Locate the cell with the specified text and output its (x, y) center coordinate. 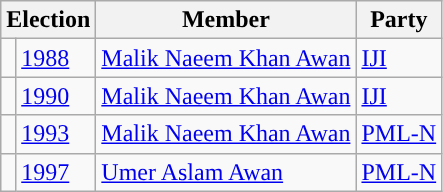
Member (226, 20)
1997 (56, 172)
1990 (56, 96)
1993 (56, 134)
Party (399, 20)
Umer Aslam Awan (226, 172)
Election (48, 20)
1988 (56, 58)
